Identify which cell holds the provided text, then report its (X, Y) central coordinate. 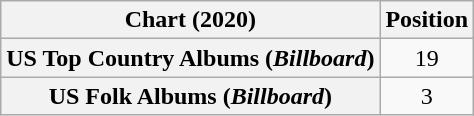
19 (427, 58)
Chart (2020) (190, 20)
3 (427, 96)
US Folk Albums (Billboard) (190, 96)
US Top Country Albums (Billboard) (190, 58)
Position (427, 20)
